Pinpoint the cell where the given text exists, returning its (x, y) midpoint coordinate. 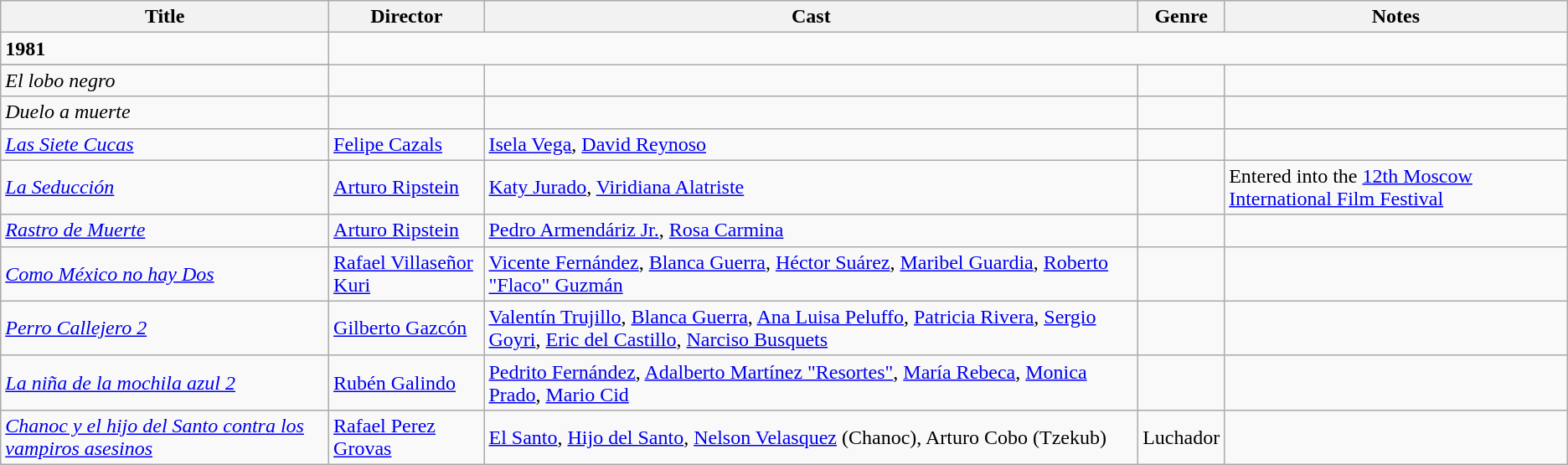
Como México no hay Dos (165, 273)
Duelo a muerte (165, 112)
Director (407, 17)
Rafael Perez Grovas (407, 437)
El Santo, Hijo del Santo, Nelson Velasquez (Chanoc), Arturo Cobo (Tzekub) (811, 437)
Rubén Galindo (407, 382)
Rastro de Muerte (165, 230)
Pedrito Fernández, Adalberto Martínez "Resortes", María Rebeca, Monica Prado, Mario Cid (811, 382)
Notes (1396, 17)
Chanoc y el hijo del Santo contra los vampiros asesinos (165, 437)
Luchador (1181, 437)
Gilberto Gazcón (407, 328)
Cast (811, 17)
Entered into the 12th Moscow International Film Festival (1396, 188)
Las Siete Cucas (165, 144)
La niña de la mochila azul 2 (165, 382)
Pedro Armendáriz Jr., Rosa Carmina (811, 230)
Katy Jurado, Viridiana Alatriste (811, 188)
Title (165, 17)
El lobo negro (165, 80)
1981 (165, 49)
Isela Vega, David Reynoso (811, 144)
Genre (1181, 17)
La Seducción (165, 188)
Rafael Villaseñor Kuri (407, 273)
Perro Callejero 2 (165, 328)
Valentín Trujillo, Blanca Guerra, Ana Luisa Peluffo, Patricia Rivera, Sergio Goyri, Eric del Castillo, Narciso Busquets (811, 328)
Vicente Fernández, Blanca Guerra, Héctor Suárez, Maribel Guardia, Roberto "Flaco" Guzmán (811, 273)
Felipe Cazals (407, 144)
